Scan for the cell matching the given text and deliver its [x, y] coordinate at center. 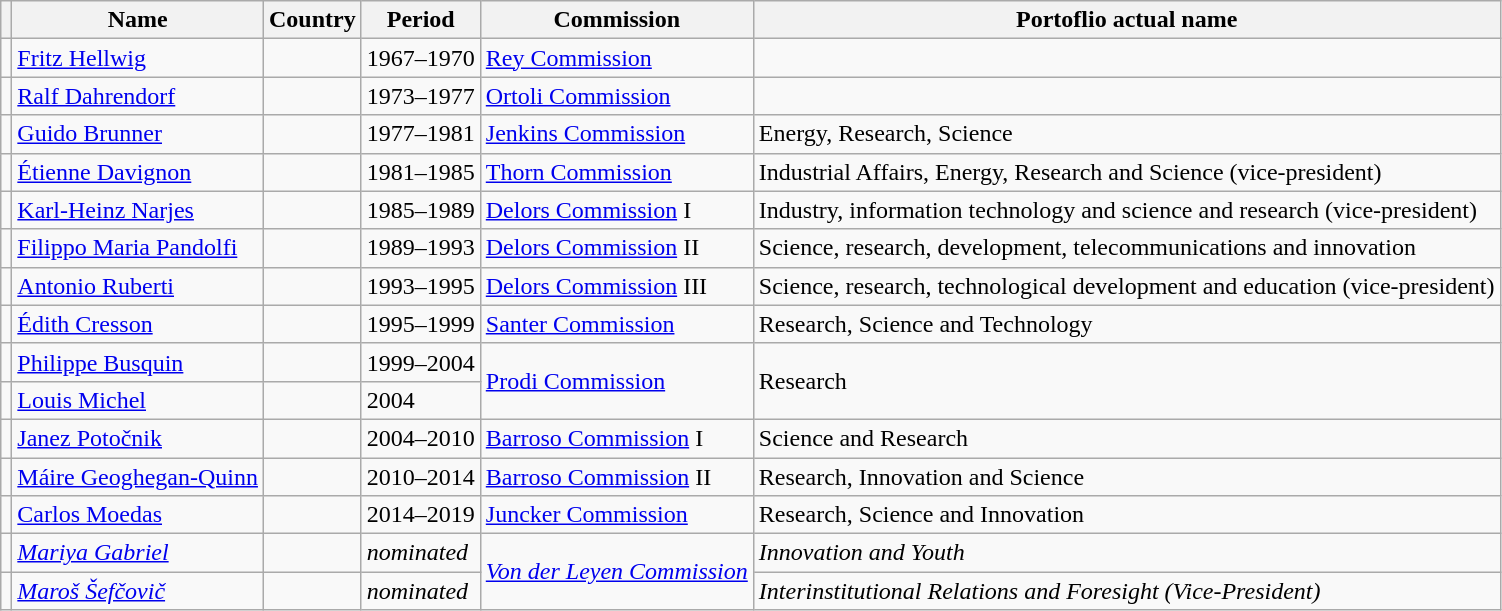
Delors Commission I [616, 210]
Science and Research [1126, 438]
Jenkins Commission [616, 134]
2004 [420, 400]
1995–1999 [420, 324]
Karl-Heinz Narjes [138, 210]
Mariya Gabriel [138, 553]
Name [138, 20]
1999–2004 [420, 362]
Von der Leyen Commission [616, 572]
Carlos Moedas [138, 515]
Antonio Ruberti [138, 286]
Filippo Maria Pandolfi [138, 248]
Science, research, development, telecommunications and innovation [1126, 248]
Philippe Busquin [138, 362]
Fritz Hellwig [138, 58]
2004–2010 [420, 438]
1993–1995 [420, 286]
Industry, information technology and science and research (vice-president) [1126, 210]
Barroso Commission I [616, 438]
Barroso Commission II [616, 477]
Delors Commission III [616, 286]
1967–1970 [420, 58]
2014–2019 [420, 515]
Industrial Affairs, Energy, Research and Science (vice-president) [1126, 172]
Research [1126, 381]
1989–1993 [420, 248]
Research, Science and Technology [1126, 324]
Commission [616, 20]
Santer Commission [616, 324]
1981–1985 [420, 172]
Research, Science and Innovation [1126, 515]
Prodi Commission [616, 381]
Édith Cresson [138, 324]
1985–1989 [420, 210]
Period [420, 20]
Ralf Dahrendorf [138, 96]
Ortoli Commission [616, 96]
Research, Innovation and Science [1126, 477]
Delors Commission II [616, 248]
Rey Commission [616, 58]
Energy, Research, Science [1126, 134]
Máire Geoghegan-Quinn [138, 477]
Guido Brunner [138, 134]
Étienne Davignon [138, 172]
Portoflio actual name [1126, 20]
Janez Potočnik [138, 438]
1977–1981 [420, 134]
1973–1977 [420, 96]
Innovation and Youth [1126, 553]
Interinstitutional Relations and Foresight (Vice-President) [1126, 591]
Thorn Commission [616, 172]
Country [312, 20]
Louis Michel [138, 400]
2010–2014 [420, 477]
Juncker Commission [616, 515]
Maroš Šefčovič [138, 591]
Science, research, technological development and education (vice-president) [1126, 286]
